Determine the [x, y] coordinate at the center of the cell enclosing the given text.  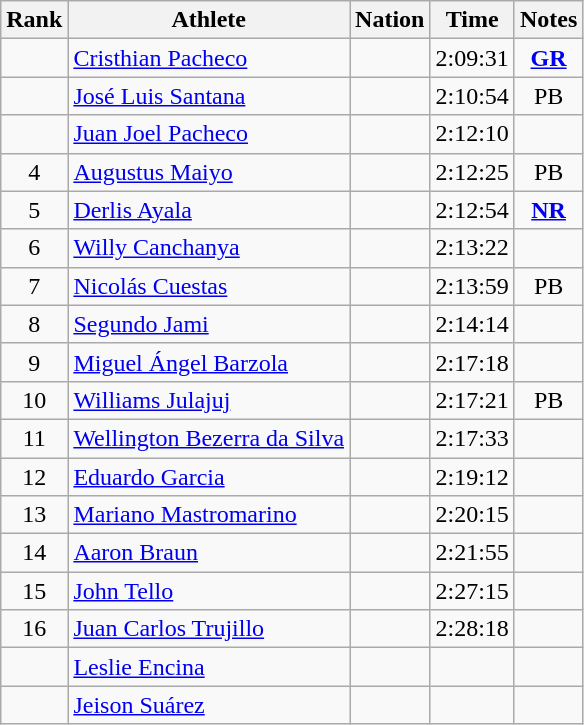
José Luis Santana [209, 96]
10 [34, 400]
2:17:33 [472, 438]
2:21:55 [472, 553]
2:09:31 [472, 58]
2:19:12 [472, 477]
15 [34, 591]
Mariano Mastromarino [209, 515]
2:27:15 [472, 591]
2:17:21 [472, 400]
8 [34, 324]
Augustus Maiyo [209, 172]
2:28:18 [472, 629]
5 [34, 210]
Wellington Bezerra da Silva [209, 438]
4 [34, 172]
Notes [548, 20]
16 [34, 629]
Cristhian Pacheco [209, 58]
12 [34, 477]
Segundo Jami [209, 324]
2:12:25 [472, 172]
Juan Carlos Trujillo [209, 629]
9 [34, 362]
Willy Canchanya [209, 248]
2:13:59 [472, 286]
Jeison Suárez [209, 705]
14 [34, 553]
13 [34, 515]
Nicolás Cuestas [209, 286]
Eduardo Garcia [209, 477]
Rank [34, 20]
Juan Joel Pacheco [209, 134]
Nation [390, 20]
Athlete [209, 20]
Aaron Braun [209, 553]
2:10:54 [472, 96]
2:17:18 [472, 362]
John Tello [209, 591]
NR [548, 210]
Williams Julajuj [209, 400]
Time [472, 20]
Miguel Ángel Barzola [209, 362]
2:12:10 [472, 134]
2:20:15 [472, 515]
GR [548, 58]
Derlis Ayala [209, 210]
6 [34, 248]
Leslie Encina [209, 667]
2:14:14 [472, 324]
2:12:54 [472, 210]
2:13:22 [472, 248]
11 [34, 438]
7 [34, 286]
